Return (x, y) of the center of cell containing provided text 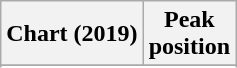
Peakposition (189, 34)
Chart (2019) (72, 34)
